Search for the cell housing the specified text and yield its [x, y] center coordinate. 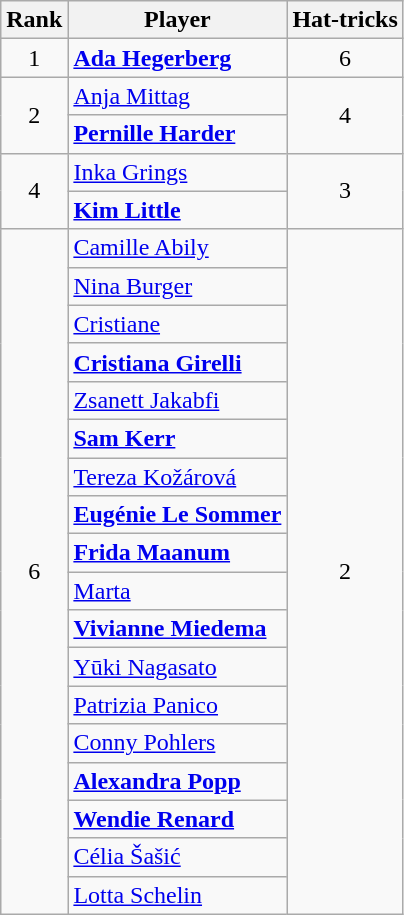
Anja Mittag [178, 96]
3 [345, 191]
Rank [34, 20]
Nina Burger [178, 286]
Frida Maanum [178, 553]
Cristiana Girelli [178, 362]
Sam Kerr [178, 438]
Camille Abily [178, 248]
Lotta Schelin [178, 895]
Yūki Nagasato [178, 667]
Player [178, 20]
Conny Pohlers [178, 743]
Ada Hegerberg [178, 58]
Patrizia Panico [178, 705]
Marta [178, 591]
Cristiane [178, 324]
Eugénie Le Sommer [178, 515]
Vivianne Miedema [178, 629]
Inka Grings [178, 172]
Wendie Renard [178, 819]
Tereza Kožárová [178, 477]
Hat-tricks [345, 20]
Zsanett Jakabfi [178, 400]
Pernille Harder [178, 134]
Célia Šašić [178, 857]
1 [34, 58]
Kim Little [178, 210]
Alexandra Popp [178, 781]
